For the text-containing cell, return its midpoint in [X, Y] coordinate format. 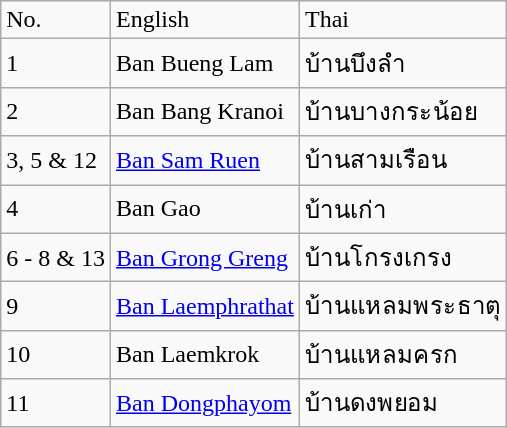
3, 5 & 12 [56, 160]
Ban Gao [204, 208]
11 [56, 404]
6 - 8 & 13 [56, 258]
บ้านบางกระน้อย [402, 112]
บ้านบึงลำ [402, 64]
Ban Bang Kranoi [204, 112]
Ban Laemphrathat [204, 306]
Thai [402, 20]
10 [56, 354]
Ban Bueng Lam [204, 64]
Ban Laemkrok [204, 354]
บ้านโกรงเกรง [402, 258]
1 [56, 64]
บ้านเก่า [402, 208]
9 [56, 306]
บ้านแหลมพระธาตุ [402, 306]
No. [56, 20]
บ้านแหลมครก [402, 354]
2 [56, 112]
บ้านสามเรือน [402, 160]
4 [56, 208]
บ้านดงพยอม [402, 404]
Ban Grong Greng [204, 258]
English [204, 20]
Ban Sam Ruen [204, 160]
Ban Dongphayom [204, 404]
